Find where the given text appears and provide that cell's center as (x, y) coordinate. 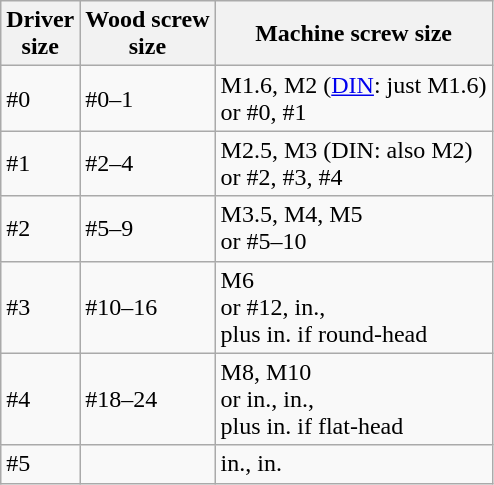
in., in. (354, 464)
#5 (40, 464)
M2.5, M3 (DIN: also M2) or #2, #3, #4 (354, 164)
#2–4 (148, 164)
#0 (40, 98)
#5–9 (148, 228)
#4 (40, 399)
#2 (40, 228)
#18–24 (148, 399)
M3.5, M4, M5 or #5–10 (354, 228)
M8, M10 or in., in., plus in. if flat-head (354, 399)
#3 (40, 307)
#1 (40, 164)
#0–1 (148, 98)
M1.6, M2 (DIN: just M1.6) or #0, #1 (354, 98)
#10–16 (148, 307)
M6 or #12, in., plus in. if round-head (354, 307)
Machine screw size (354, 34)
Driversize (40, 34)
Wood screwsize (148, 34)
